Pinpoint the cell where the given text exists, returning its [X, Y] midpoint coordinate. 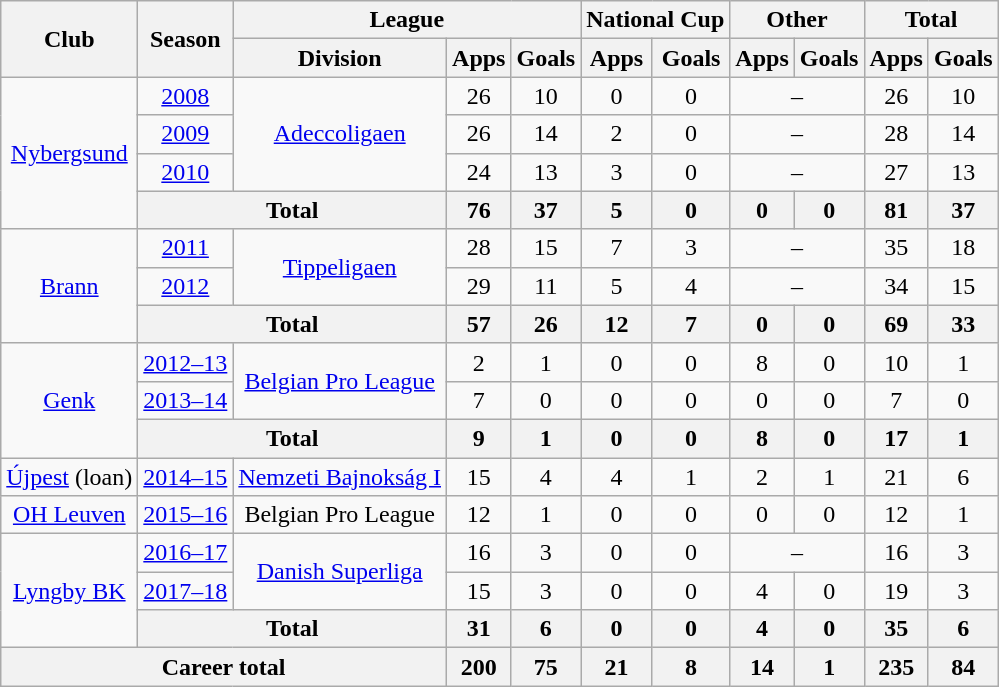
11 [546, 286]
235 [896, 667]
84 [963, 667]
19 [896, 591]
9 [479, 438]
Danish Superliga [340, 572]
League [407, 20]
Nemzeti Bajnokság I [340, 477]
57 [479, 324]
2016–17 [186, 553]
2012–13 [186, 362]
2010 [186, 172]
2013–14 [186, 400]
Lyngby BK [70, 591]
Division [340, 58]
81 [896, 210]
69 [896, 324]
Career total [224, 667]
Brann [70, 286]
24 [479, 172]
Újpest (loan) [70, 477]
18 [963, 248]
27 [896, 172]
2017–18 [186, 591]
33 [963, 324]
Adeccoligaen [340, 134]
Nybergsund [70, 153]
Club [70, 39]
2011 [186, 248]
2008 [186, 96]
OH Leuven [70, 515]
29 [479, 286]
Season [186, 39]
34 [896, 286]
2009 [186, 134]
2015–16 [186, 515]
Genk [70, 400]
National Cup [656, 20]
Other [797, 20]
Tippeligaen [340, 267]
2012 [186, 286]
2014–15 [186, 477]
76 [479, 210]
31 [479, 629]
75 [546, 667]
17 [896, 438]
200 [479, 667]
